Pinpoint the cell where the given text exists, returning its (x, y) midpoint coordinate. 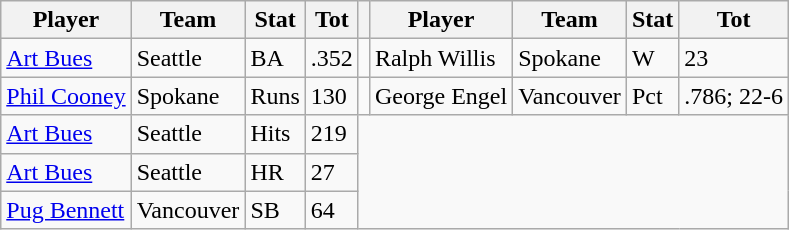
SB (275, 210)
Hits (275, 134)
23 (734, 58)
130 (332, 96)
219 (332, 134)
Phil Cooney (66, 96)
Pct (652, 96)
HR (275, 172)
27 (332, 172)
Runs (275, 96)
.786; 22-6 (734, 96)
Pug Bennett (66, 210)
.352 (332, 58)
Ralph Willis (440, 58)
W (652, 58)
64 (332, 210)
BA (275, 58)
George Engel (440, 96)
